Pinpoint the cell where the given text exists, returning its (x, y) midpoint coordinate. 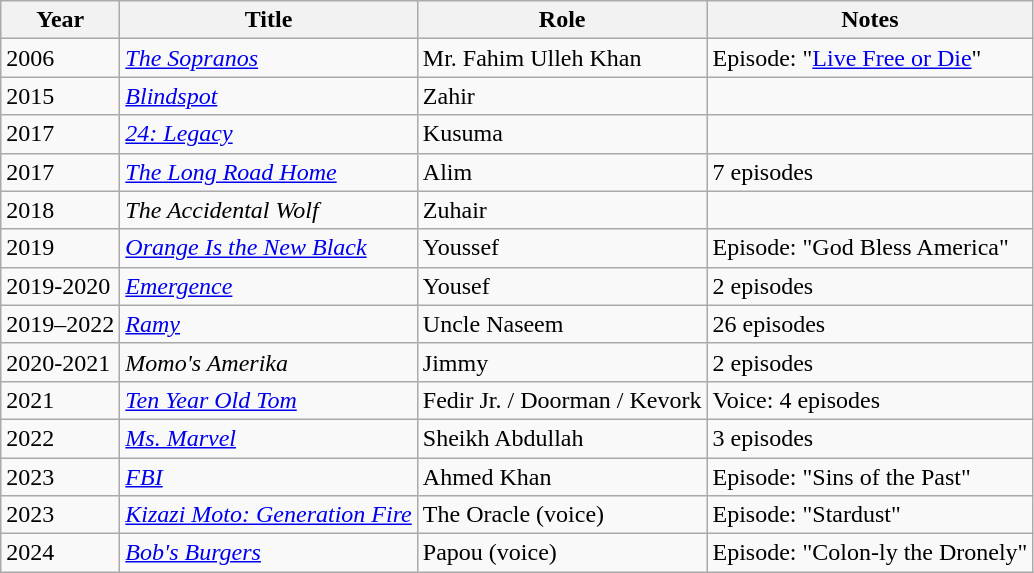
Ramy (268, 324)
Emergence (268, 286)
Youssef (562, 248)
Episode: "Sins of the Past" (870, 477)
Ahmed Khan (562, 477)
Episode: "Live Free or Die" (870, 58)
Voice: 4 episodes (870, 400)
Year (60, 20)
Blindspot (268, 96)
Mr. Fahim Ulleh Khan (562, 58)
The Long Road Home (268, 172)
26 episodes (870, 324)
Title (268, 20)
2019-2020 (60, 286)
Jimmy (562, 362)
Ms. Marvel (268, 438)
Uncle Naseem (562, 324)
Papou (voice) (562, 553)
Alim (562, 172)
2018 (60, 210)
2019–2022 (60, 324)
The Oracle (voice) (562, 515)
Yousef (562, 286)
Kusuma (562, 134)
Zuhair (562, 210)
Notes (870, 20)
Episode: "God Bless America" (870, 248)
3 episodes (870, 438)
The Accidental Wolf (268, 210)
Sheikh Abdullah (562, 438)
24: Legacy (268, 134)
Ten Year Old Tom (268, 400)
2006 (60, 58)
Kizazi Moto: Generation Fire (268, 515)
Episode: "Colon-ly the Dronely" (870, 553)
Orange Is the New Black (268, 248)
2024 (60, 553)
2019 (60, 248)
2022 (60, 438)
Episode: "Stardust" (870, 515)
2021 (60, 400)
Fedir Jr. / Doorman / Kevork (562, 400)
Role (562, 20)
2015 (60, 96)
FBI (268, 477)
The Sopranos (268, 58)
7 episodes (870, 172)
Bob's Burgers (268, 553)
2020-2021 (60, 362)
Zahir (562, 96)
Momo's Amerika (268, 362)
